Return (x, y) of the center of cell containing provided text 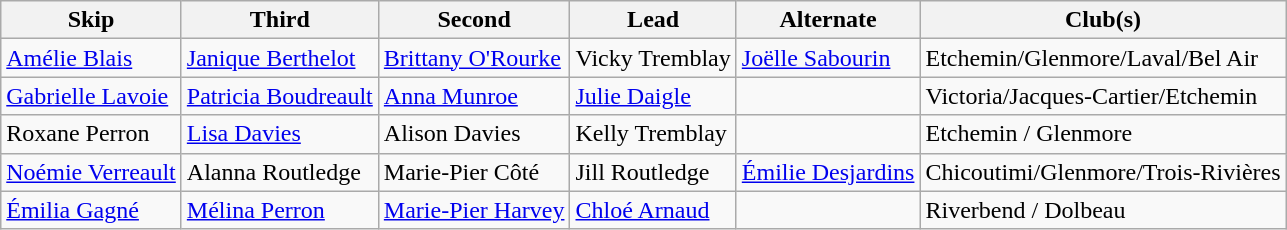
Marie-Pier Harvey (474, 210)
Victoria/Jacques-Cartier/Etchemin (1103, 96)
Third (280, 20)
Anna Munroe (474, 96)
Brittany O'Rourke (474, 58)
Noémie Verreault (92, 172)
Marie-Pier Côté (474, 172)
Second (474, 20)
Riverbend / Dolbeau (1103, 210)
Chloé Arnaud (653, 210)
Alison Davies (474, 134)
Amélie Blais (92, 58)
Janique Berthelot (280, 58)
Kelly Tremblay (653, 134)
Patricia Boudreault (280, 96)
Etchemin / Glenmore (1103, 134)
Gabrielle Lavoie (92, 96)
Roxane Perron (92, 134)
Chicoutimi/Glenmore/Trois-Rivières (1103, 172)
Skip (92, 20)
Jill Routledge (653, 172)
Alanna Routledge (280, 172)
Etchemin/Glenmore/Laval/Bel Air (1103, 58)
Émilia Gagné (92, 210)
Club(s) (1103, 20)
Joëlle Sabourin (828, 58)
Lead (653, 20)
Alternate (828, 20)
Julie Daigle (653, 96)
Lisa Davies (280, 134)
Émilie Desjardins (828, 172)
Mélina Perron (280, 210)
Vicky Tremblay (653, 58)
